Pinpoint the cell where the given text exists, returning its [X, Y] midpoint coordinate. 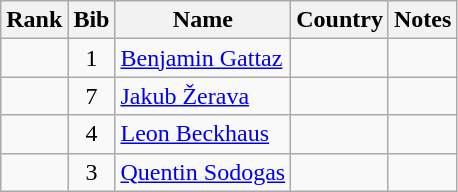
Bib [92, 20]
7 [92, 96]
Leon Beckhaus [203, 134]
4 [92, 134]
1 [92, 58]
Country [340, 20]
Jakub Žerava [203, 96]
Name [203, 20]
Quentin Sodogas [203, 172]
Notes [422, 20]
Rank [34, 20]
Benjamin Gattaz [203, 58]
3 [92, 172]
